Find where the given text appears and provide that cell's center as (X, Y) coordinate. 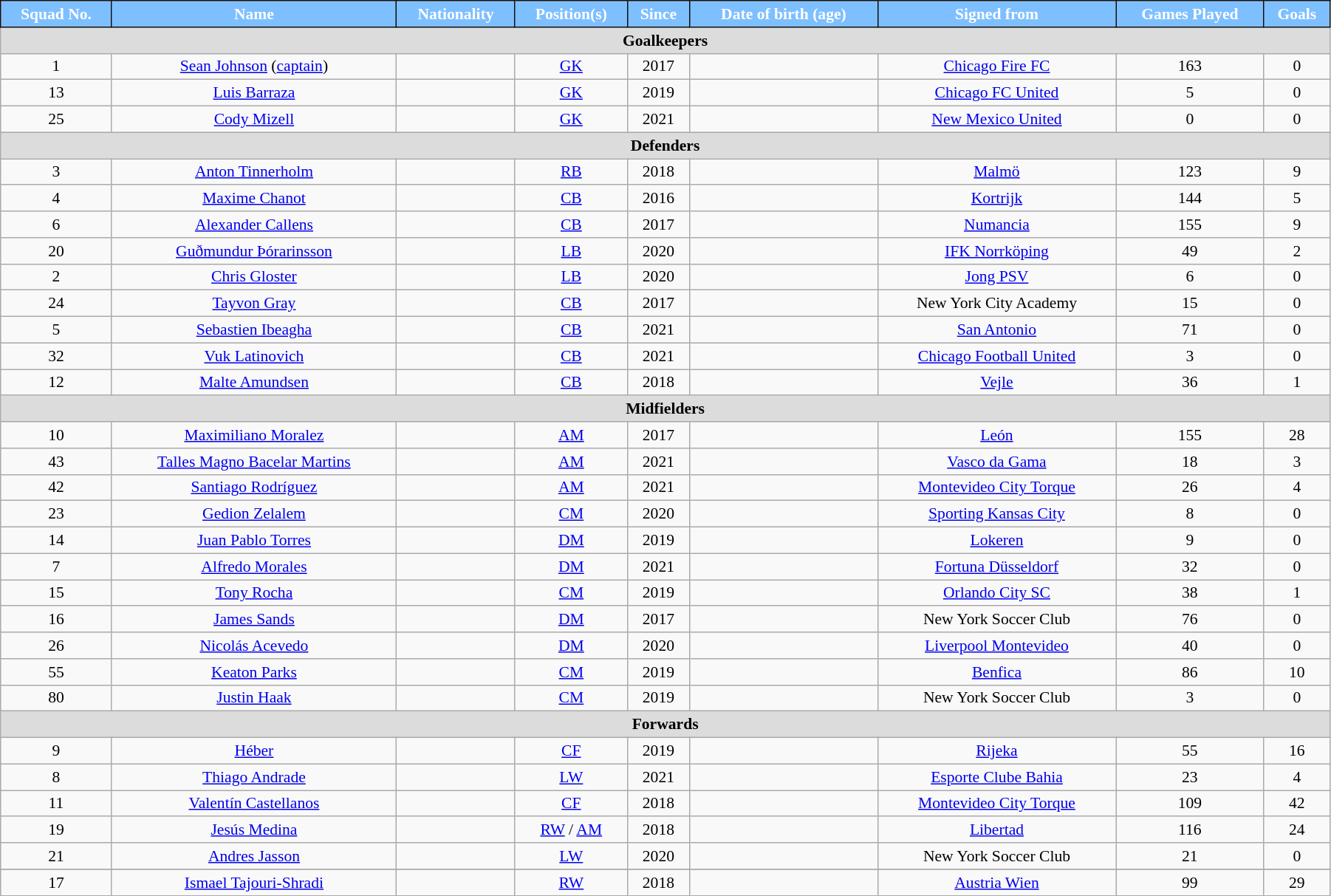
Chicago FC United (996, 93)
109 (1191, 804)
Sporting Kansas City (996, 514)
Orlando City SC (996, 593)
Keaton Parks (254, 672)
Forwards (665, 725)
Alfredo Morales (254, 567)
12 (56, 383)
25 (56, 120)
Malmö (996, 172)
18 (1191, 462)
Austria Wien (996, 883)
Tayvon Gray (254, 304)
Rijeka (996, 751)
Tony Rocha (254, 593)
Thiago Andrade (254, 777)
17 (56, 883)
James Sands (254, 620)
71 (1191, 330)
Date of birth (age) (783, 14)
Position(s) (571, 14)
144 (1191, 199)
99 (1191, 883)
Talles Magno Bacelar Martins (254, 462)
Vasco da Gama (996, 462)
Luis Barraza (254, 93)
RB (571, 172)
Jesús Medina (254, 830)
Juan Pablo Torres (254, 541)
Cody Mizell (254, 120)
RW (571, 883)
19 (56, 830)
Name (254, 14)
Alexander Callens (254, 225)
163 (1191, 66)
Malte Amundsen (254, 383)
14 (56, 541)
Libertad (996, 830)
Gedion Zelalem (254, 514)
Sebastien Ibeagha (254, 330)
Valentín Castellanos (254, 804)
RW / AM (571, 830)
León (996, 435)
Benfica (996, 672)
116 (1191, 830)
San Antonio (996, 330)
29 (1297, 883)
Ismael Tajouri-Shradi (254, 883)
Nicolás Acevedo (254, 646)
Defenders (665, 146)
Signed from (996, 14)
Chicago Football United (996, 356)
20 (56, 251)
2016 (658, 199)
Jong PSV (996, 277)
28 (1297, 435)
Chicago Fire FC (996, 66)
Games Played (1191, 14)
Lokeren (996, 541)
Andres Jasson (254, 856)
IFK Norrköping (996, 251)
36 (1191, 383)
123 (1191, 172)
Vejle (996, 383)
40 (1191, 646)
New York City Academy (996, 304)
80 (56, 698)
Sean Johnson (captain) (254, 66)
Goalkeepers (665, 41)
Esporte Clube Bahia (996, 777)
Maximiliano Moralez (254, 435)
Santiago Rodríguez (254, 488)
Goals (1297, 14)
Midfielders (665, 409)
Numancia (996, 225)
Chris Gloster (254, 277)
Nationality (456, 14)
Kortrijk (996, 199)
38 (1191, 593)
Justin Haak (254, 698)
7 (56, 567)
Vuk Latinovich (254, 356)
Anton Tinnerholm (254, 172)
Liverpool Montevideo (996, 646)
Since (658, 14)
Fortuna Düsseldorf (996, 567)
76 (1191, 620)
13 (56, 93)
Maxime Chanot (254, 199)
Guðmundur Þórarinsson (254, 251)
43 (56, 462)
Héber (254, 751)
Squad No. (56, 14)
86 (1191, 672)
49 (1191, 251)
New Mexico United (996, 120)
11 (56, 804)
